Identify which cell holds the provided text, then report its (X, Y) central coordinate. 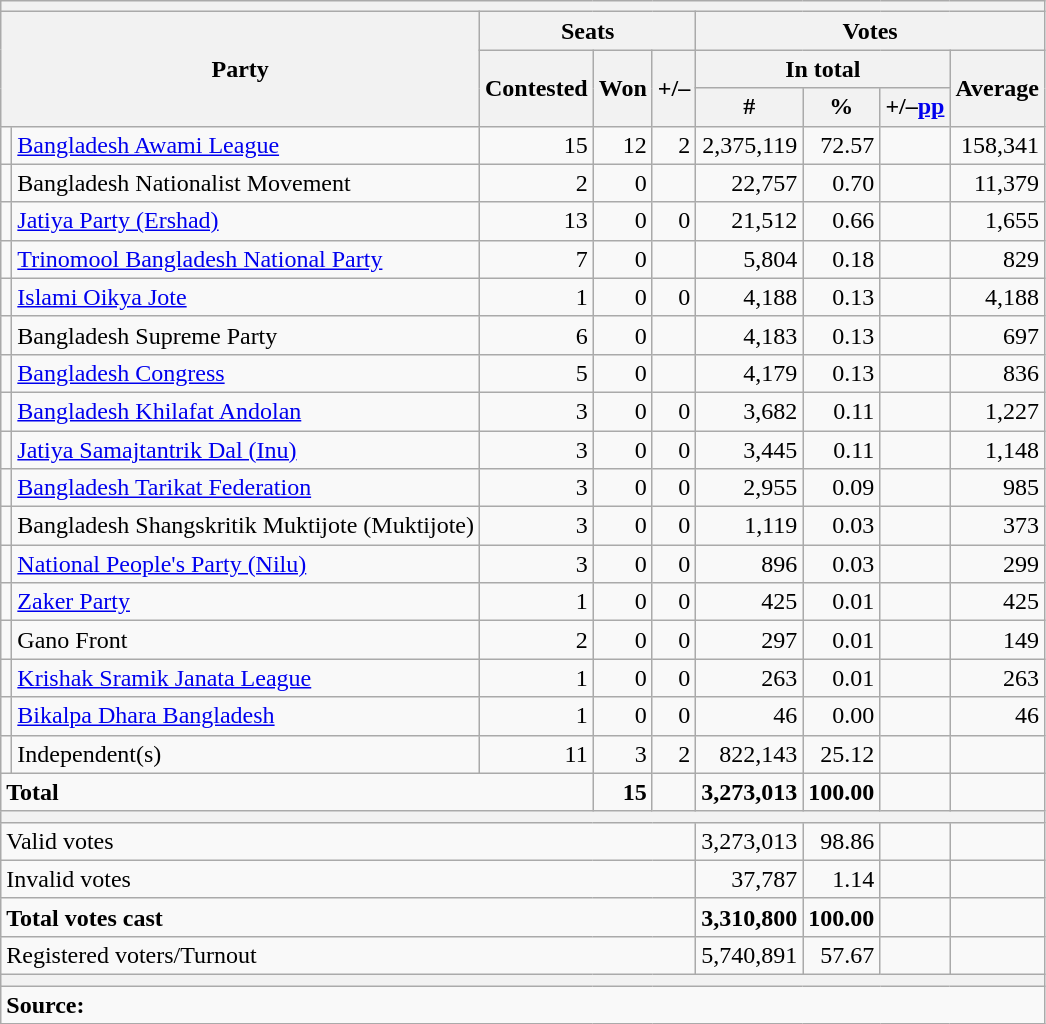
297 (750, 640)
57.67 (842, 955)
0.70 (842, 183)
3,682 (750, 411)
11,379 (998, 183)
12 (622, 145)
5,804 (750, 259)
Seats (588, 31)
299 (998, 564)
Registered voters/Turnout (348, 955)
# (750, 107)
Krishak Sramik Janata League (246, 678)
5,740,891 (750, 955)
Bangladesh Supreme Party (246, 335)
1,119 (750, 526)
% (842, 107)
37,787 (750, 879)
0.66 (842, 221)
Average (998, 88)
Jatiya Samajtantrik Dal (Inu) (246, 449)
3,310,800 (750, 917)
Jatiya Party (Ershad) (246, 221)
836 (998, 373)
Source: (523, 1005)
21,512 (750, 221)
3,445 (750, 449)
1,148 (998, 449)
Total votes cast (348, 917)
Zaker Party (246, 602)
149 (998, 640)
1,227 (998, 411)
Bangladesh Tarikat Federation (246, 488)
Bikalpa Dhara Bangladesh (246, 716)
Total (297, 792)
+/– (674, 88)
7 (537, 259)
Bangladesh Shangskritik Muktijote (Muktijote) (246, 526)
Bangladesh Khilafat Andolan (246, 411)
829 (998, 259)
Trinomool Bangladesh National Party (246, 259)
Votes (870, 31)
0.00 (842, 716)
Valid votes (348, 841)
158,341 (998, 145)
4,183 (750, 335)
25.12 (842, 754)
5 (537, 373)
697 (998, 335)
2,375,119 (750, 145)
National People's Party (Nilu) (246, 564)
Won (622, 88)
22,757 (750, 183)
985 (998, 488)
Independent(s) (246, 754)
Invalid votes (348, 879)
373 (998, 526)
Bangladesh Nationalist Movement (246, 183)
822,143 (750, 754)
11 (537, 754)
+/–pp (915, 107)
In total (823, 69)
6 (537, 335)
Islami Oikya Jote (246, 297)
Contested (537, 88)
4,179 (750, 373)
98.86 (842, 841)
1,655 (998, 221)
Bangladesh Congress (246, 373)
0.09 (842, 488)
13 (537, 221)
896 (750, 564)
Gano Front (246, 640)
2,955 (750, 488)
Party (240, 69)
72.57 (842, 145)
0.18 (842, 259)
1.14 (842, 879)
Bangladesh Awami League (246, 145)
